Output the (X, Y) coordinate of the center of the cell containing the given text.  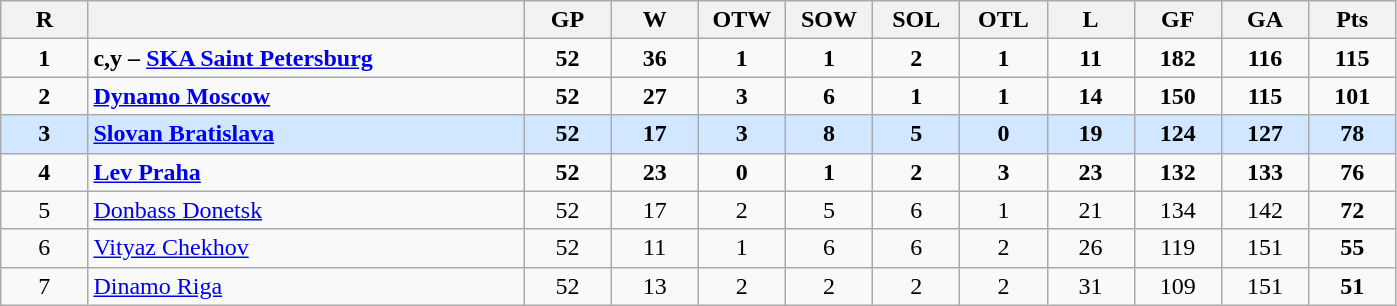
142 (1264, 210)
27 (654, 96)
26 (1090, 248)
7 (44, 286)
31 (1090, 286)
116 (1264, 58)
21 (1090, 210)
13 (654, 286)
133 (1264, 172)
W (654, 20)
GA (1264, 20)
51 (1352, 286)
8 (828, 134)
55 (1352, 248)
150 (1178, 96)
36 (654, 58)
124 (1178, 134)
14 (1090, 96)
78 (1352, 134)
182 (1178, 58)
76 (1352, 172)
R (44, 20)
19 (1090, 134)
132 (1178, 172)
127 (1264, 134)
Dinamo Riga (306, 286)
OTW (742, 20)
Pts (1352, 20)
SOL (916, 20)
OTL (1004, 20)
Vityaz Chekhov (306, 248)
Donbass Donetsk (306, 210)
4 (44, 172)
109 (1178, 286)
Dynamo Moscow (306, 96)
119 (1178, 248)
c,y – SKA Saint Petersburg (306, 58)
134 (1178, 210)
GF (1178, 20)
SOW (828, 20)
Slovan Bratislava (306, 134)
Lev Praha (306, 172)
GP (568, 20)
L (1090, 20)
101 (1352, 96)
72 (1352, 210)
